Pinpoint the cell where the given text exists, returning its (X, Y) midpoint coordinate. 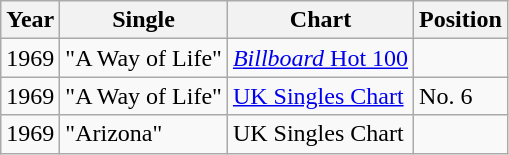
Billboard Hot 100 (320, 58)
Year (30, 20)
Chart (320, 20)
Single (144, 20)
"Arizona" (144, 134)
Position (461, 20)
No. 6 (461, 96)
